From the cell containing the given text, extract its center point as [x, y] coordinate. 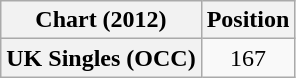
Chart (2012) [101, 20]
Position [248, 20]
167 [248, 58]
UK Singles (OCC) [101, 58]
